Extract the [x, y] coordinate from the center of the cell holding the provided text.  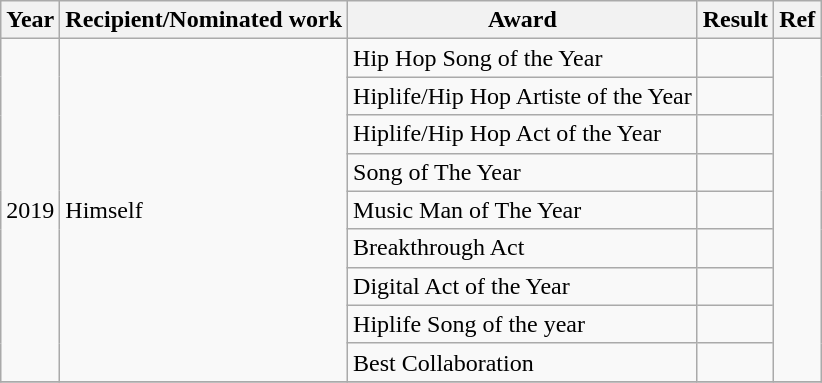
2019 [30, 210]
Himself [204, 210]
Breakthrough Act [523, 248]
Award [523, 20]
Best Collaboration [523, 362]
Music Man of The Year [523, 210]
Song of The Year [523, 172]
Hip Hop Song of the Year [523, 58]
Ref [798, 20]
Recipient/Nominated work [204, 20]
Year [30, 20]
Digital Act of the Year [523, 286]
Result [735, 20]
Hiplife Song of the year [523, 324]
Hiplife/Hip Hop Artiste of the Year [523, 96]
Hiplife/Hip Hop Act of the Year [523, 134]
